Pinpoint the cell where the given text exists, returning its [X, Y] midpoint coordinate. 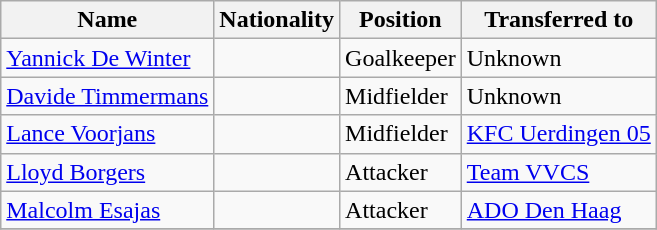
Goalkeeper [401, 58]
ADO Den Haag [558, 210]
Nationality [277, 20]
Lance Voorjans [108, 134]
Team VVCS [558, 172]
Name [108, 20]
Davide Timmermans [108, 96]
KFC Uerdingen 05 [558, 134]
Yannick De Winter [108, 58]
Malcolm Esajas [108, 210]
Lloyd Borgers [108, 172]
Transferred to [558, 20]
Position [401, 20]
